Provide the (X, Y) coordinate of the cell's center where the given text is located.  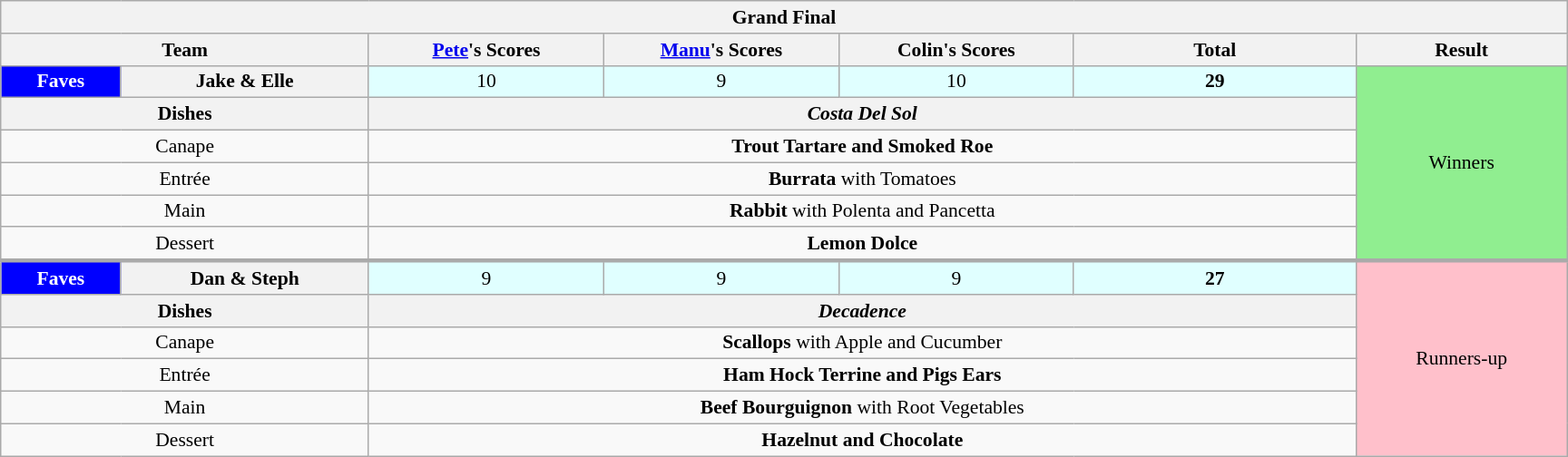
Costa Del Sol (862, 114)
Manu's Scores (720, 50)
Ham Hock Terrine and Pigs Ears (862, 375)
Runners-up (1461, 359)
Winners (1461, 163)
Decadence (862, 311)
Trout Tartare and Smoked Roe (862, 147)
Rabbit with Polenta and Pancetta (862, 211)
Scallops with Apple and Cucumber (862, 343)
Colin's Scores (956, 50)
Team (185, 50)
Burrata with Tomatoes (862, 179)
27 (1214, 277)
Lemon Dolce (862, 245)
Jake & Elle (245, 82)
Hazelnut and Chocolate (862, 440)
Dan & Steph (245, 277)
Beef Bourguignon with Root Vegetables (862, 408)
Result (1461, 50)
Total (1214, 50)
Pete's Scores (486, 50)
Grand Final (784, 17)
29 (1214, 82)
